Scan for the cell matching the given text and deliver its [X, Y] coordinate at center. 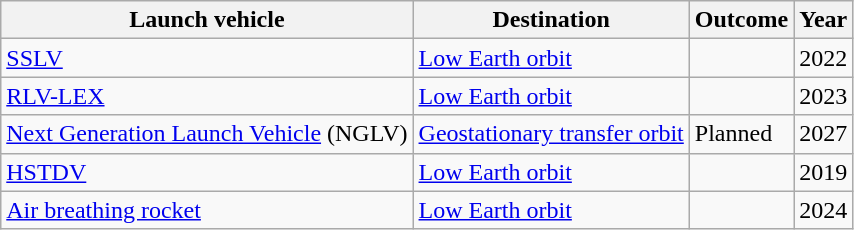
2027 [824, 134]
Launch vehicle [207, 20]
Outcome [741, 20]
Air breathing rocket [207, 210]
2022 [824, 58]
RLV-LEX [207, 96]
SSLV [207, 58]
2019 [824, 172]
Geostationary transfer orbit [551, 134]
Destination [551, 20]
2023 [824, 96]
Year [824, 20]
Next Generation Launch Vehicle (NGLV) [207, 134]
HSTDV [207, 172]
2024 [824, 210]
Planned [741, 134]
